Find where the given text appears and provide that cell's center as (x, y) coordinate. 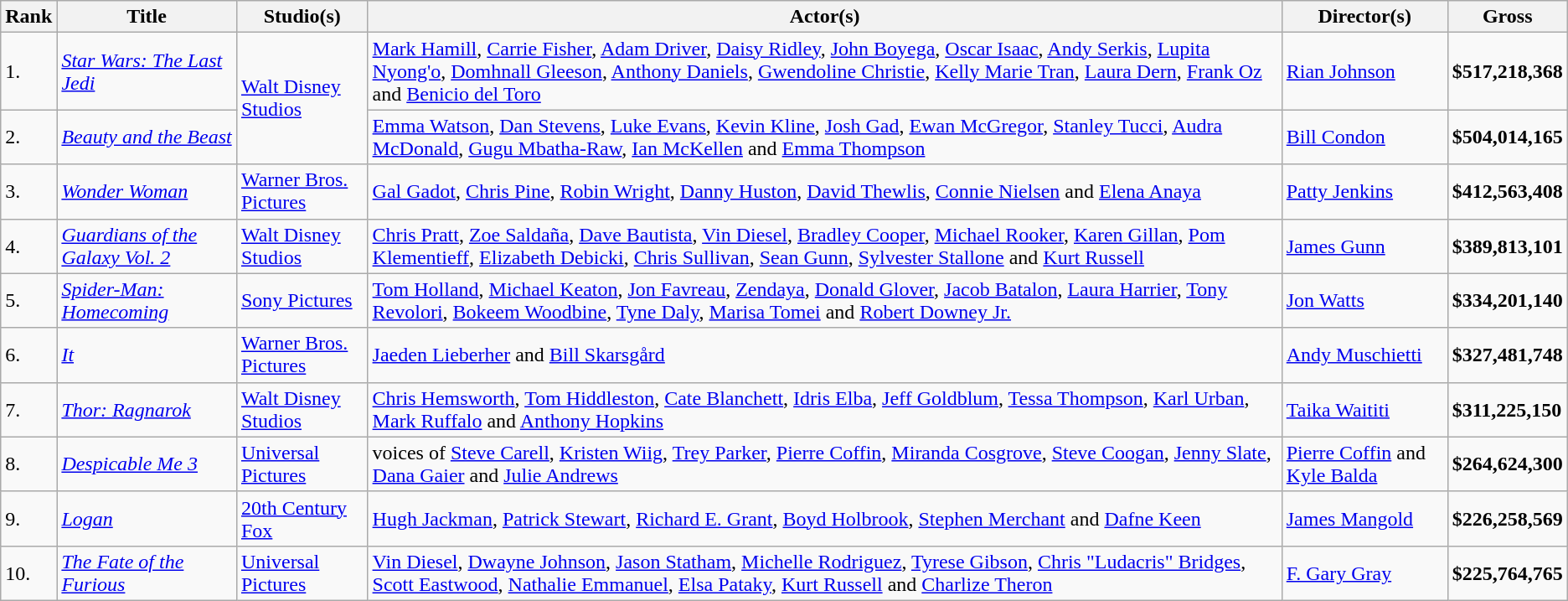
10. (28, 573)
Title (147, 17)
Rank (28, 17)
$334,201,140 (1508, 300)
Andy Muschietti (1364, 355)
Gross (1508, 17)
Actor(s) (824, 17)
$517,218,368 (1508, 71)
$226,258,569 (1508, 518)
James Gunn (1364, 246)
6. (28, 355)
Beauty and the Beast (147, 137)
The Fate of the Furious (147, 573)
2. (28, 137)
Gal Gadot, Chris Pine, Robin Wright, Danny Huston, David Thewlis, Connie Nielsen and Elena Anaya (824, 191)
$504,014,165 (1508, 137)
Taika Waititi (1364, 409)
James Mangold (1364, 518)
voices of Steve Carell, Kristen Wiig, Trey Parker, Pierre Coffin, Miranda Cosgrove, Steve Coogan, Jenny Slate, Dana Gaier and Julie Andrews (824, 464)
Sony Pictures (302, 300)
$225,764,765 (1508, 573)
9. (28, 518)
$264,624,300 (1508, 464)
Wonder Woman (147, 191)
It (147, 355)
7. (28, 409)
Studio(s) (302, 17)
$311,225,150 (1508, 409)
Despicable Me 3 (147, 464)
5. (28, 300)
Rian Johnson (1364, 71)
Star Wars: The Last Jedi (147, 71)
Thor: Ragnarok (147, 409)
Logan (147, 518)
Chris Hemsworth, Tom Hiddleston, Cate Blanchett, Idris Elba, Jeff Goldblum, Tessa Thompson, Karl Urban, Mark Ruffalo and Anthony Hopkins (824, 409)
Bill Condon (1364, 137)
3. (28, 191)
Patty Jenkins (1364, 191)
Pierre Coffin and Kyle Balda (1364, 464)
F. Gary Gray (1364, 573)
Guardians of the Galaxy Vol. 2 (147, 246)
Hugh Jackman, Patrick Stewart, Richard E. Grant, Boyd Holbrook, Stephen Merchant and Dafne Keen (824, 518)
Jaeden Lieberher and Bill Skarsgård (824, 355)
20th Century Fox (302, 518)
4. (28, 246)
Jon Watts (1364, 300)
Spider-Man: Homecoming (147, 300)
8. (28, 464)
$412,563,408 (1508, 191)
1. (28, 71)
$327,481,748 (1508, 355)
Director(s) (1364, 17)
$389,813,101 (1508, 246)
